Identify which cell holds the provided text, then report its (x, y) central coordinate. 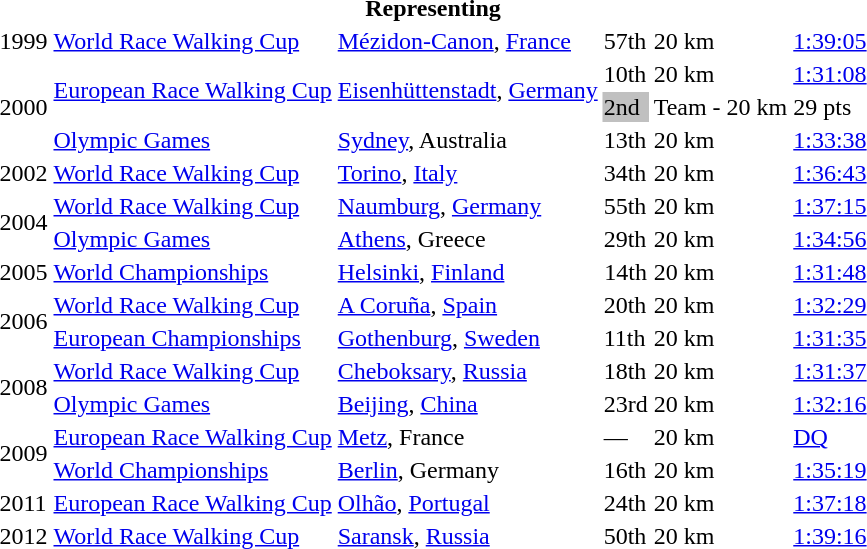
Olhão, Portugal (468, 503)
11th (626, 338)
Torino, Italy (468, 173)
A Coruña, Spain (468, 305)
Gothenburg, Sweden (468, 338)
13th (626, 140)
Athens, Greece (468, 239)
Sydney, Australia (468, 140)
Metz, France (468, 437)
— (626, 437)
20th (626, 305)
14th (626, 272)
Cheboksary, Russia (468, 371)
European Championships (192, 338)
Eisenhüttenstadt, Germany (468, 90)
Naumburg, Germany (468, 206)
Beijing, China (468, 404)
18th (626, 371)
Team - 20 km (720, 107)
Helsinki, Finland (468, 272)
34th (626, 173)
55th (626, 206)
Berlin, Germany (468, 470)
23rd (626, 404)
16th (626, 470)
2nd (626, 107)
24th (626, 503)
29th (626, 239)
Mézidon-Canon, France (468, 41)
57th (626, 41)
10th (626, 74)
